Identify which cell holds the provided text, then report its (x, y) central coordinate. 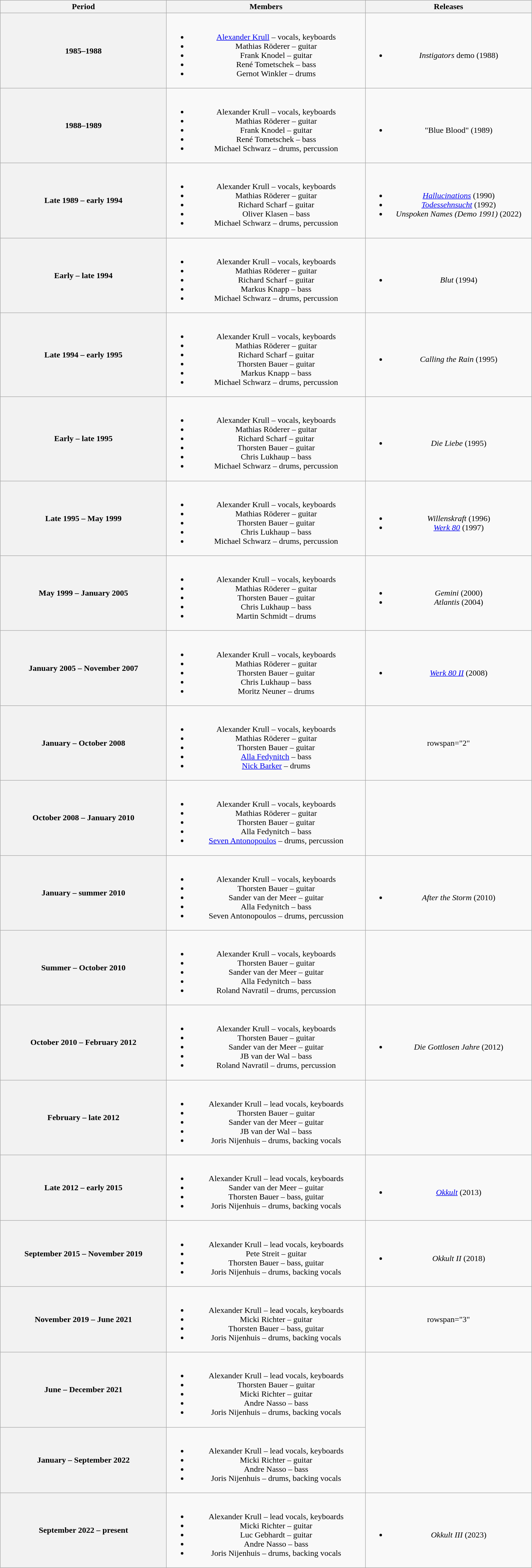
Early – late 1994 (83, 275)
Alexander Krull – vocals, keyboardsMathias Röderer – guitarThorsten Bauer – guitarAlla Fedynitch – bassNick Barker – drums (266, 743)
February – late 2012 (83, 1117)
Alexander Krull – vocals, keyboardsMathias Röderer – guitarRichard Scharf – guitarOliver Klasen – bassMichael Schwarz – drums, percussion (266, 201)
Alexander Krull – lead vocals, keyboardsMicki Richter – guitarAndre Nasso – bassJoris Nijenhuis – drums, backing vocals (266, 1460)
Alexander Krull – vocals, keyboardsMathias Röderer – guitarThorsten Bauer – guitarAlla Fedynitch – bassSeven Antonopoulos – drums, percussion (266, 818)
Alexander Krull – lead vocals, keyboardsPete Streit – guitarThorsten Bauer – bass, guitarJoris Nijenhuis – drums, backing vocals (266, 1254)
Late 1995 – May 1999 (83, 518)
rowspan="2" (448, 743)
Die Liebe (1995) (448, 439)
1988–1989 (83, 125)
Late 1989 – early 1994 (83, 201)
"Blue Blood" (1989) (448, 125)
Willenskraft (1996)Werk 80 (1997) (448, 518)
Blut (1994) (448, 275)
Members (266, 7)
September 2022 – present (83, 1530)
Okkult III (2023) (448, 1530)
Releases (448, 7)
October 2010 – February 2012 (83, 1043)
Werk 80 II (2008) (448, 668)
After the Storm (2010) (448, 892)
June – December 2021 (83, 1390)
Alexander Krull – lead vocals, keyboardsThorsten Bauer – guitarMicki Richter – guitarAndre Nasso – bassJoris Nijenhuis – drums, backing vocals (266, 1390)
rowspan="3" (448, 1319)
Late 1994 – early 1995 (83, 355)
Alexander Krull – vocals, keyboardsThorsten Bauer – guitarSander van der Meer – guitarAlla Fedynitch – bassRoland Navratil – drums, percussion (266, 968)
Calling the Rain (1995) (448, 355)
Alexander Krull – vocals, keyboardsMathias Röderer – guitarFrank Knodel – guitarRené Tometschek – bassMichael Schwarz – drums, percussion (266, 125)
Okkult II (2018) (448, 1254)
Okkult (2013) (448, 1188)
Early – late 1995 (83, 439)
Alexander Krull – vocals, keyboardsMathias Röderer – guitarFrank Knodel – guitarRené Tometschek – bassGernot Winkler – drums (266, 51)
Period (83, 7)
January – October 2008 (83, 743)
October 2008 – January 2010 (83, 818)
Alexander Krull – vocals, keyboardsMathias Röderer – guitarThorsten Bauer – guitarChris Lukhaup – bassMartin Schmidt – drums (266, 593)
September 2015 – November 2019 (83, 1254)
Die Gottlosen Jahre (2012) (448, 1043)
Summer – October 2010 (83, 968)
Alexander Krull – vocals, keyboardsMathias Röderer – guitarThorsten Bauer – guitarChris Lukhaup – bassMoritz Neuner – drums (266, 668)
Alexander Krull – lead vocals, keyboardsSander van der Meer – guitarThorsten Bauer – bass, guitarJoris Nijenhuis – drums, backing vocals (266, 1188)
Late 2012 – early 2015 (83, 1188)
1985–1988 (83, 51)
January – summer 2010 (83, 892)
Alexander Krull – vocals, keyboardsMathias Röderer – guitarThorsten Bauer – guitarChris Lukhaup – bassMichael Schwarz – drums, percussion (266, 518)
Alexander Krull – lead vocals, keyboardsMicki Richter – guitarLuc Gebhardt – guitarAndre Nasso – bassJoris Nijenhuis – drums, backing vocals (266, 1530)
January 2005 – November 2007 (83, 668)
Alexander Krull – vocals, keyboardsThorsten Bauer – guitarSander van der Meer – guitarAlla Fedynitch – bassSeven Antonopoulos – drums, percussion (266, 892)
November 2019 – June 2021 (83, 1319)
May 1999 – January 2005 (83, 593)
January – September 2022 (83, 1460)
Instigators demo (1988) (448, 51)
Alexander Krull – lead vocals, keyboardsMicki Richter – guitarThorsten Bauer – bass, guitarJoris Nijenhuis – drums, backing vocals (266, 1319)
Hallucinations (1990)Todessehnsucht (1992)Unspoken Names (Demo 1991) (2022) (448, 201)
Gemini (2000)Atlantis (2004) (448, 593)
Alexander Krull – vocals, keyboardsThorsten Bauer – guitarSander van der Meer – guitarJB van der Wal – bassRoland Navratil – drums, percussion (266, 1043)
Alexander Krull – vocals, keyboardsMathias Röderer – guitarRichard Scharf – guitarMarkus Knapp – bassMichael Schwarz – drums, percussion (266, 275)
